Output the (X, Y) coordinate of the center of the cell containing the given text.  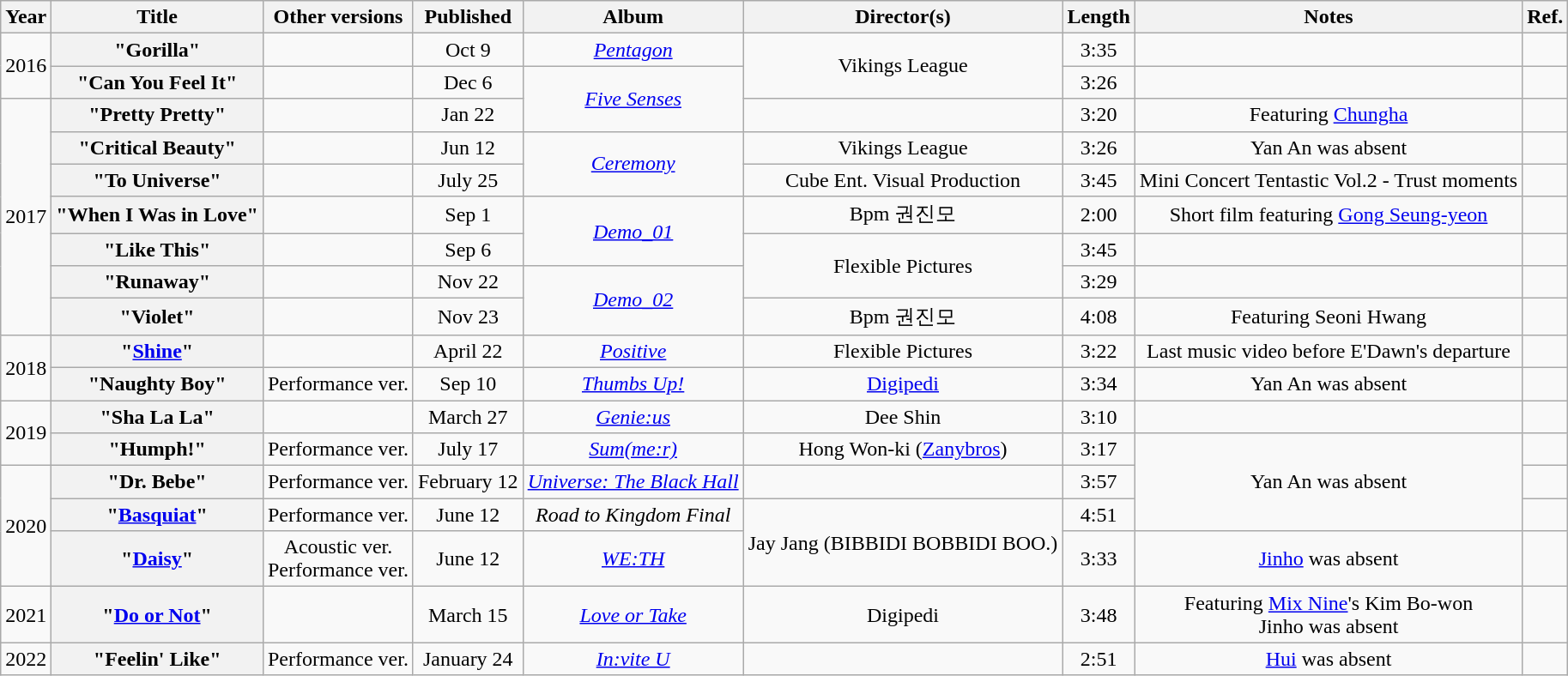
4:08 (1099, 317)
"Daisy" (158, 559)
Published (468, 17)
"Like This" (158, 250)
Featuring Chungha (1329, 115)
"Naughty Boy" (158, 383)
"Humph!" (158, 450)
July 25 (468, 180)
2:00 (1099, 214)
Jan 22 (468, 115)
2020 (26, 527)
"Critical Beauty" (158, 148)
Positive (633, 351)
"When I Was in Love" (158, 214)
"Basquiat" (158, 515)
3:20 (1099, 115)
Jinho was absent (1329, 559)
2018 (26, 367)
February 12 (468, 482)
"Can You Feel It" (158, 82)
Jay Jang (BIBBIDI BOBBIDI BOO.) (903, 542)
"To Universe" (158, 180)
"Dr. Bebe" (158, 482)
March 15 (468, 614)
March 27 (468, 416)
Demo_01 (633, 232)
Length (1099, 17)
4:51 (1099, 515)
3:33 (1099, 559)
Last music video before E'Dawn's departure (1329, 351)
3:22 (1099, 351)
"Pretty Pretty" (158, 115)
2:51 (1099, 659)
Sep 6 (468, 250)
Notes (1329, 17)
Dec 6 (468, 82)
Nov 22 (468, 282)
3:57 (1099, 482)
Year (26, 17)
Ref. (1545, 17)
January 24 (468, 659)
3:10 (1099, 416)
Sum(me:r) (633, 450)
Mini Concert Tentastic Vol.2 - Trust moments (1329, 180)
In:vite U (633, 659)
Nov 23 (468, 317)
"Sha La La" (158, 416)
Director(s) (903, 17)
Cube Ent. Visual Production (903, 180)
Title (158, 17)
Acoustic ver.Performance ver. (338, 559)
"Feelin' Like" (158, 659)
3:48 (1099, 614)
3:35 (1099, 50)
Road to Kingdom Final (633, 515)
Pentagon (633, 50)
Sep 1 (468, 214)
"Shine" (158, 351)
Short film featuring Gong Seung-yeon (1329, 214)
2021 (26, 614)
3:17 (1099, 450)
Genie:us (633, 416)
3:34 (1099, 383)
Sep 10 (468, 383)
Five Senses (633, 99)
Album (633, 17)
"Do or Not" (158, 614)
July 17 (468, 450)
Hong Won-ki (Zanybros) (903, 450)
"Violet" (158, 317)
Other versions (338, 17)
2016 (26, 66)
3:29 (1099, 282)
"Gorilla" (158, 50)
Demo_02 (633, 300)
April 22 (468, 351)
Thumbs Up! (633, 383)
2022 (26, 659)
Hui was absent (1329, 659)
Universe: The Black Hall (633, 482)
Jun 12 (468, 148)
2019 (26, 432)
Love or Take (633, 614)
"Runaway" (158, 282)
Ceremony (633, 164)
Dee Shin (903, 416)
Oct 9 (468, 50)
2017 (26, 216)
WE:TH (633, 559)
Featuring Seoni Hwang (1329, 317)
Featuring Mix Nine's Kim Bo-wonJinho was absent (1329, 614)
